Detect which cell encompasses the target text, then output its [x, y] center coordinate. 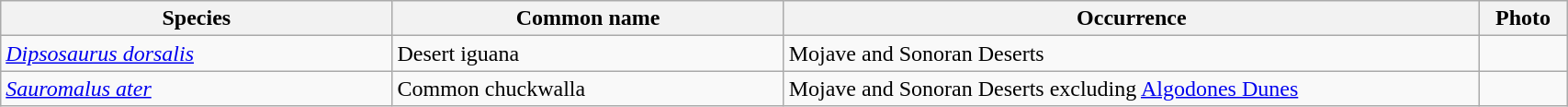
Species [197, 18]
Photo [1523, 18]
Mojave and Sonoran Deserts excluding Algodones Dunes [1132, 89]
Desert iguana [588, 53]
Common name [588, 18]
Common chuckwalla [588, 89]
Dipsosaurus dorsalis [197, 53]
Mojave and Sonoran Deserts [1132, 53]
Sauromalus ater [197, 89]
Occurrence [1132, 18]
